From the cell containing the given text, extract its center point as (X, Y) coordinate. 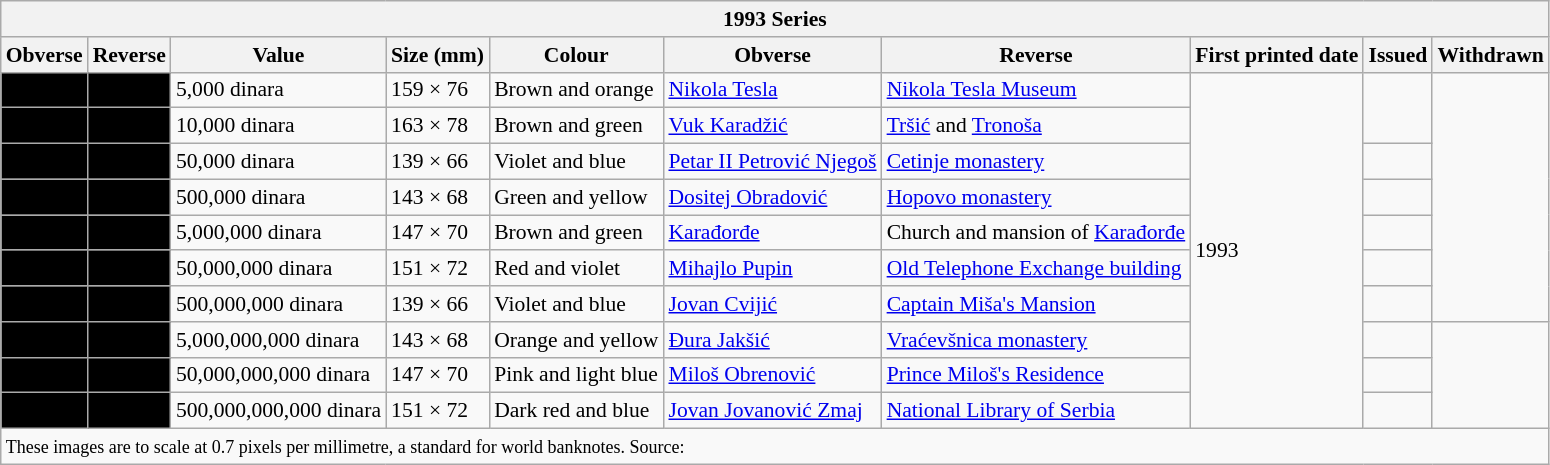
Nikola Tesla Museum (1036, 90)
1993 (1276, 250)
500,000,000,000 dinara (278, 411)
Old Telephone Exchange building (1036, 269)
Mihajlo Pupin (772, 269)
Đura Jakšić (772, 340)
Size (mm) (438, 55)
5,000,000,000 dinara (278, 340)
1993 Series (775, 19)
Colour (576, 55)
Hopovo monastery (1036, 197)
Vuk Karadžić (772, 126)
Green and yellow (576, 197)
5,000 dinara (278, 90)
Nikola Tesla (772, 90)
National Library of Serbia (1036, 411)
First printed date (1276, 55)
159 × 76 (438, 90)
Pink and light blue (576, 375)
500,000 dinara (278, 197)
Red and violet (576, 269)
Issued (1398, 55)
5,000,000 dinara (278, 233)
Prince Miloš's Residence (1036, 375)
Brown and orange (576, 90)
Jovan Cvijić (772, 304)
Withdrawn (1490, 55)
163 × 78 (438, 126)
Dositej Obradović (772, 197)
Miloš Obrenović (772, 375)
Karađorđe (772, 233)
These images are to scale at 0.7 pixels per millimetre, a standard for world banknotes. Source: (775, 447)
50,000,000 dinara (278, 269)
Captain Miša's Mansion (1036, 304)
Dark red and blue (576, 411)
50,000,000,000 dinara (278, 375)
Petar II Petrović Njegoš (772, 162)
Value (278, 55)
Vraćevšnica monastery (1036, 340)
Cetinje monastery (1036, 162)
Tršić and Tronoša (1036, 126)
Orange and yellow (576, 340)
Jovan Jovanović Zmaj (772, 411)
10,000 dinara (278, 126)
500,000,000 dinara (278, 304)
50,000 dinara (278, 162)
Church and mansion of Karađorđe (1036, 233)
